Locate the cell with the specified text and output its [X, Y] center coordinate. 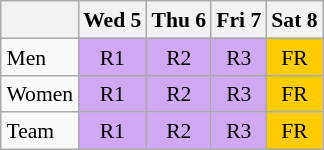
Fri 7 [238, 20]
Men [40, 56]
Wed 5 [112, 20]
Sat 8 [294, 20]
Team [40, 130]
Thu 6 [178, 20]
Women [40, 94]
